Pinpoint the cell where the given text exists, returning its [X, Y] midpoint coordinate. 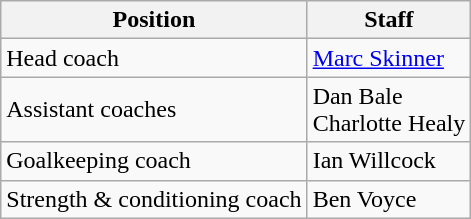
Head coach [154, 58]
Goalkeeping coach [154, 161]
Dan Bale Charlotte Healy [389, 110]
Ian Willcock [389, 161]
Ben Voyce [389, 199]
Marc Skinner [389, 58]
Staff [389, 20]
Position [154, 20]
Strength & conditioning coach [154, 199]
Assistant coaches [154, 110]
